Pinpoint the cell where the given text exists, returning its [X, Y] midpoint coordinate. 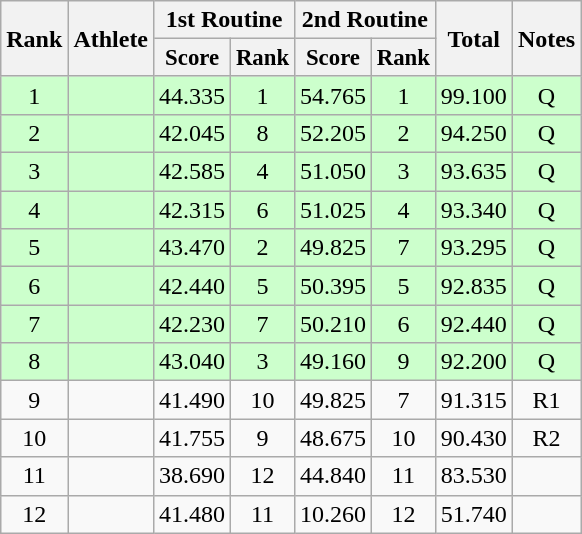
92.835 [474, 286]
93.635 [474, 172]
38.690 [192, 476]
92.440 [474, 324]
51.050 [332, 172]
41.755 [192, 438]
44.840 [332, 476]
93.340 [474, 210]
99.100 [474, 95]
93.295 [474, 248]
42.315 [192, 210]
42.045 [192, 133]
41.480 [192, 514]
54.765 [332, 95]
49.160 [332, 362]
2nd Routine [364, 20]
43.040 [192, 362]
51.740 [474, 514]
92.200 [474, 362]
42.440 [192, 286]
94.250 [474, 133]
R1 [546, 400]
48.675 [332, 438]
43.470 [192, 248]
Athlete [111, 39]
R2 [546, 438]
1st Routine [224, 20]
52.205 [332, 133]
41.490 [192, 400]
83.530 [474, 476]
90.430 [474, 438]
42.585 [192, 172]
42.230 [192, 324]
Total [474, 39]
10.260 [332, 514]
50.395 [332, 286]
50.210 [332, 324]
Notes [546, 39]
51.025 [332, 210]
44.335 [192, 95]
91.315 [474, 400]
